Determine the [x, y] coordinate at the center of the cell enclosing the given text.  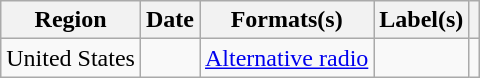
Region [71, 20]
Label(s) [422, 20]
Alternative radio [287, 58]
Date [170, 20]
United States [71, 58]
Formats(s) [287, 20]
